Detect which cell encompasses the target text, then output its [X, Y] center coordinate. 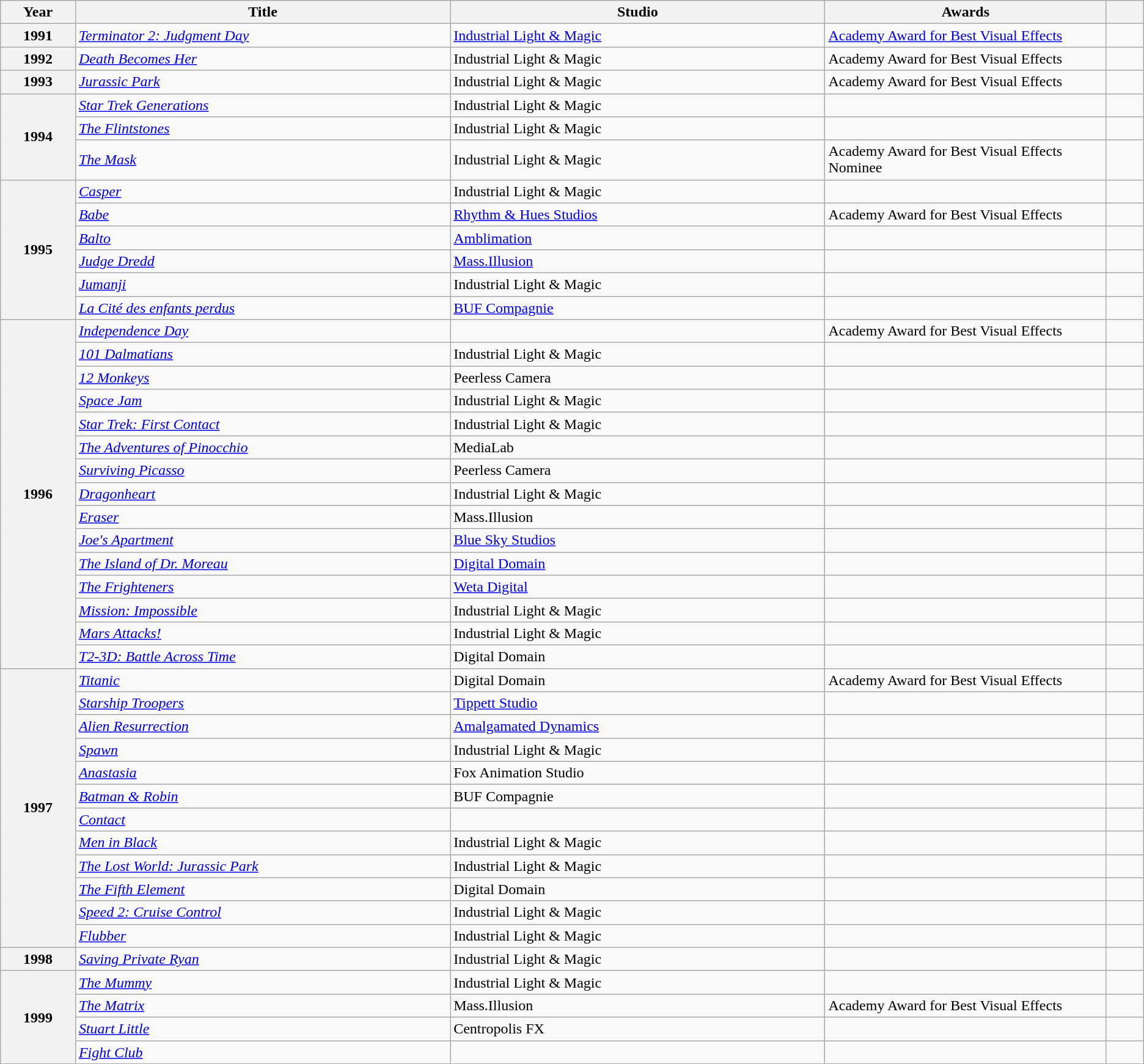
101 Dalmatians [263, 354]
Terminator 2: Judgment Day [263, 35]
The Adventures of Pinocchio [263, 447]
Contact [263, 820]
Mars Attacks! [263, 633]
Dragonheart [263, 494]
Eraser [263, 517]
Studio [638, 12]
Awards [966, 12]
The Matrix [263, 1005]
Batman & Robin [263, 796]
Stuart Little [263, 1029]
The Lost World: Jurassic Park [263, 866]
Death Becomes Her [263, 59]
Saving Private Ryan [263, 959]
Mission: Impossible [263, 610]
Judge Dredd [263, 261]
The Frighteners [263, 587]
Babe [263, 215]
1997 [38, 808]
Flubber [263, 936]
12 Monkeys [263, 378]
The Fifth Element [263, 889]
Rhythm & Hues Studios [638, 215]
Amblimation [638, 238]
Weta Digital [638, 587]
Casper [263, 191]
Title [263, 12]
The Island of Dr. Moreau [263, 563]
Academy Award for Best Visual Effects Nominee [966, 160]
Fight Club [263, 1052]
The Mask [263, 160]
MediaLab [638, 447]
1996 [38, 494]
Speed 2: Cruise Control [263, 912]
Starship Troopers [263, 703]
Jumanji [263, 284]
Year [38, 12]
The Mummy [263, 982]
1998 [38, 959]
Surviving Picasso [263, 471]
Titanic [263, 680]
The Flintstones [263, 128]
Spawn [263, 750]
1999 [38, 1017]
Independence Day [263, 331]
1995 [38, 249]
La Cité des enfants perdus [263, 307]
1992 [38, 59]
Fox Animation Studio [638, 773]
Alien Resurrection [263, 727]
Star Trek: First Contact [263, 424]
1994 [38, 137]
Joe's Apartment [263, 540]
Tippett Studio [638, 703]
Centropolis FX [638, 1029]
Blue Sky Studios [638, 540]
1991 [38, 35]
Space Jam [263, 401]
Men in Black [263, 843]
Anastasia [263, 773]
1993 [38, 82]
Star Trek Generations [263, 105]
Amalgamated Dynamics [638, 727]
Balto [263, 238]
Jurassic Park [263, 82]
T2-3D: Battle Across Time [263, 656]
